Capture the cell that displays the provided text and extract its (x, y) central coordinate. 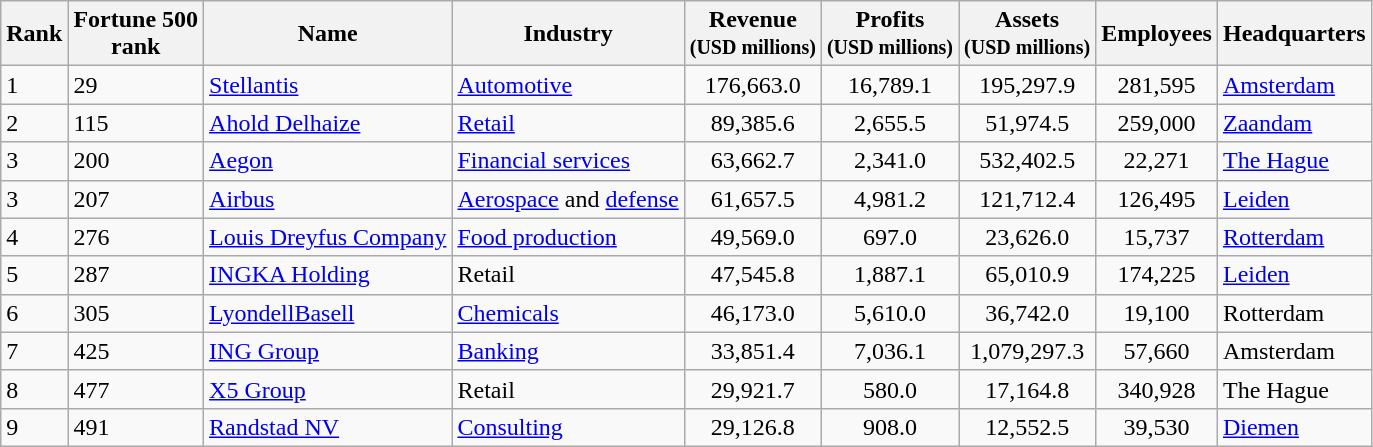
29,126.8 (752, 427)
INGKA Holding (328, 275)
15,737 (1157, 237)
4 (34, 237)
200 (136, 161)
46,173.0 (752, 313)
Stellantis (328, 85)
39,530 (1157, 427)
697.0 (890, 237)
7,036.1 (890, 351)
Fortune 500rank (136, 34)
17,164.8 (1028, 389)
287 (136, 275)
Airbus (328, 199)
Louis Dreyfus Company (328, 237)
47,545.8 (752, 275)
195,297.9 (1028, 85)
Assets (USD millions) (1028, 34)
9 (34, 427)
X5 Group (328, 389)
7 (34, 351)
29,921.7 (752, 389)
115 (136, 123)
51,974.5 (1028, 123)
1,887.1 (890, 275)
Randstad NV (328, 427)
340,928 (1157, 389)
5,610.0 (890, 313)
Diemen (1294, 427)
57,660 (1157, 351)
Headquarters (1294, 34)
259,000 (1157, 123)
Consulting (568, 427)
126,495 (1157, 199)
2 (34, 123)
ING Group (328, 351)
2,341.0 (890, 161)
Aegon (328, 161)
8 (34, 389)
Profits(USD millions) (890, 34)
65,010.9 (1028, 275)
6 (34, 313)
281,595 (1157, 85)
16,789.1 (890, 85)
Rank (34, 34)
276 (136, 237)
491 (136, 427)
49,569.0 (752, 237)
580.0 (890, 389)
1 (34, 85)
23,626.0 (1028, 237)
61,657.5 (752, 199)
Employees (1157, 34)
477 (136, 389)
89,385.6 (752, 123)
LyondellBasell (328, 313)
121,712.4 (1028, 199)
207 (136, 199)
63,662.7 (752, 161)
425 (136, 351)
908.0 (890, 427)
Chemicals (568, 313)
29 (136, 85)
Financial services (568, 161)
Industry (568, 34)
Name (328, 34)
36,742.0 (1028, 313)
Food production (568, 237)
Aerospace and defense (568, 199)
22,271 (1157, 161)
2,655.5 (890, 123)
1,079,297.3 (1028, 351)
Automotive (568, 85)
174,225 (1157, 275)
12,552.5 (1028, 427)
Ahold Delhaize (328, 123)
4,981.2 (890, 199)
Revenue(USD millions) (752, 34)
532,402.5 (1028, 161)
5 (34, 275)
Banking (568, 351)
19,100 (1157, 313)
305 (136, 313)
33,851.4 (752, 351)
Zaandam (1294, 123)
176,663.0 (752, 85)
